Locate the cell with the specified text and output its [X, Y] center coordinate. 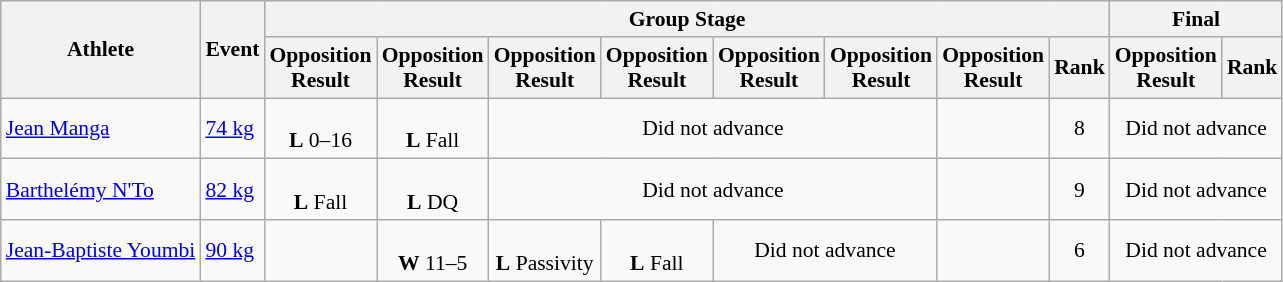
82 kg [232, 190]
90 kg [232, 250]
Barthelémy N'To [101, 190]
W 11–5 [433, 250]
8 [1080, 128]
L DQ [433, 190]
74 kg [232, 128]
Group Stage [686, 19]
L 0–16 [320, 128]
Jean-Baptiste Youmbi [101, 250]
Final [1196, 19]
L Passivity [545, 250]
9 [1080, 190]
Jean Manga [101, 128]
6 [1080, 250]
Athlete [101, 50]
Event [232, 50]
